From the cell containing the given text, extract its center point as [x, y] coordinate. 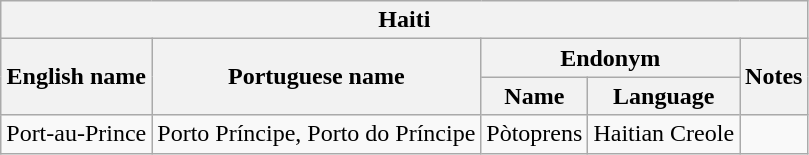
Name [534, 96]
Haiti [404, 20]
English name [76, 77]
Port-au-Prince [76, 134]
Language [664, 96]
Porto Príncipe, Porto do Príncipe [316, 134]
Haitian Creole [664, 134]
Endonym [610, 58]
Portuguese name [316, 77]
Pòtoprens [534, 134]
Notes [774, 77]
